Identify which cell holds the provided text, then report its [X, Y] central coordinate. 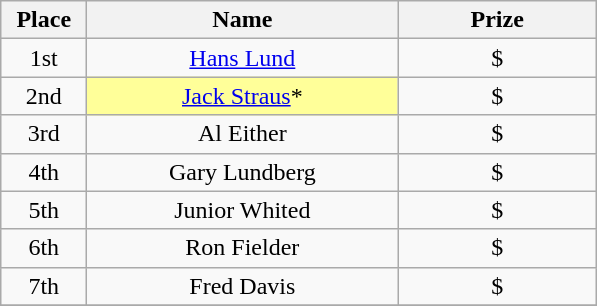
5th [44, 210]
Hans Lund [242, 58]
Fred Davis [242, 286]
3rd [44, 134]
Gary Lundberg [242, 172]
Junior Whited [242, 210]
2nd [44, 96]
4th [44, 172]
Jack Straus* [242, 96]
7th [44, 286]
Place [44, 20]
Name [242, 20]
6th [44, 248]
Ron Fielder [242, 248]
1st [44, 58]
Al Either [242, 134]
Prize [498, 20]
